Search for the cell housing the specified text and yield its [X, Y] center coordinate. 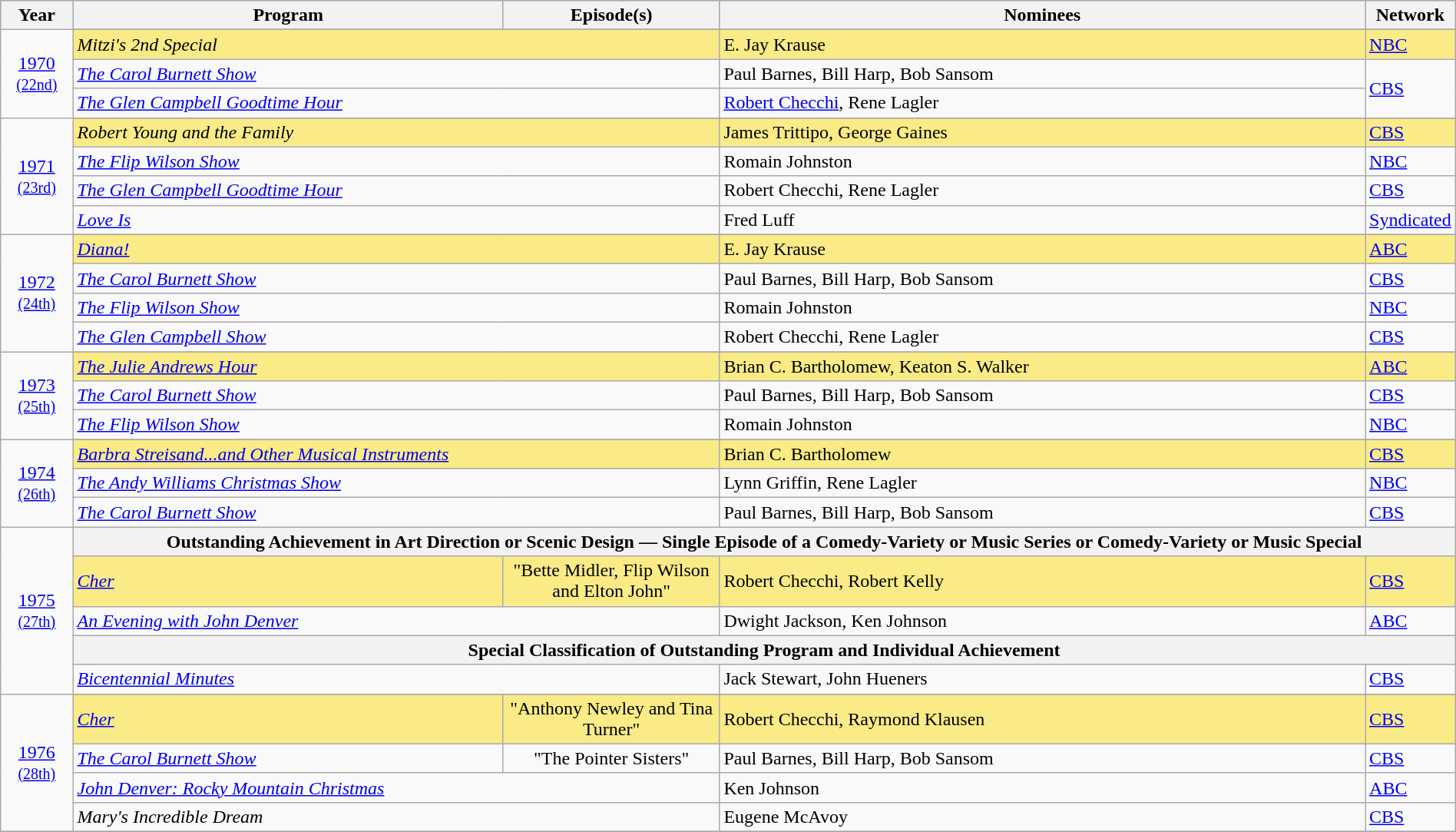
Outstanding Achievement in Art Direction or Scenic Design — Single Episode of a Comedy-Variety or Music Series or Comedy-Variety or Music Special [764, 542]
Ken Johnson [1043, 787]
Mary's Incredible Dream [396, 817]
Jack Stewart, John Hueners [1043, 679]
1970(22nd) [37, 74]
Lynn Griffin, Rene Lagler [1043, 483]
Robert Young and the Family [396, 132]
The Julie Andrews Hour [396, 366]
Dwight Jackson, Ken Johnson [1043, 621]
Brian C. Bartholomew, Keaton S. Walker [1043, 366]
Brian C. Bartholomew [1043, 454]
1974(26th) [37, 483]
Episode(s) [611, 15]
Year [37, 15]
"Anthony Newley and Tina Turner" [611, 719]
James Trittipo, George Gaines [1043, 132]
Mitzi's 2nd Special [396, 45]
Love Is [396, 220]
1975(27th) [37, 610]
Syndicated [1411, 220]
An Evening with John Denver [396, 621]
John Denver: Rocky Mountain Christmas [396, 787]
Bicentennial Minutes [396, 679]
Fred Luff [1043, 220]
Nominees [1043, 15]
Barbra Streisand...and Other Musical Instruments [396, 454]
Robert Checchi, Raymond Klausen [1043, 719]
Robert Checchi, Robert Kelly [1043, 581]
Special Classification of Outstanding Program and Individual Achievement [764, 650]
The Andy Williams Christmas Show [396, 483]
1972(24th) [37, 293]
Program [289, 15]
Network [1411, 15]
1973(25th) [37, 396]
The Glen Campbell Show [396, 336]
1976(28th) [37, 762]
Eugene McAvoy [1043, 817]
1971(23rd) [37, 176]
Diana! [396, 249]
"Bette Midler, Flip Wilson and Elton John" [611, 581]
"The Pointer Sisters" [611, 758]
